Locate the cell with the specified text and output its [X, Y] center coordinate. 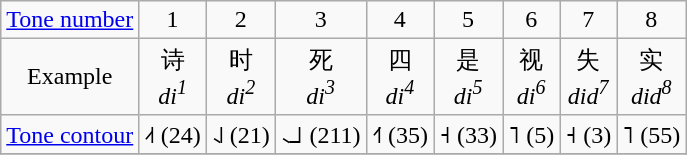
˧˥ (35) [400, 135]
死di3 [320, 77]
Tone number [70, 20]
Example [70, 77]
3 [320, 20]
˨˩ (21) [240, 135]
˥ (55) [652, 135]
6 [532, 20]
时di2 [240, 77]
四di4 [400, 77]
是di5 [468, 77]
˥ (5) [532, 135]
1 [173, 20]
视di6 [532, 77]
2 [240, 20]
失did7 [588, 77]
实did8 [652, 77]
5 [468, 20]
Tone contour [70, 135]
˨˩˩ (211) [320, 135]
˧ (33) [468, 135]
8 [652, 20]
4 [400, 20]
7 [588, 20]
˨˦ (24) [173, 135]
˧ (3) [588, 135]
诗di1 [173, 77]
